Detect which cell encompasses the target text, then output its (x, y) center coordinate. 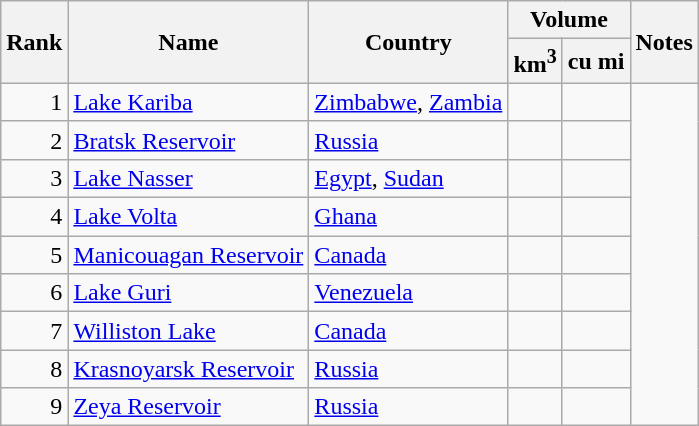
Ghana (408, 217)
1 (34, 102)
Egypt, Sudan (408, 178)
7 (34, 331)
2 (34, 140)
Volume (569, 20)
Zeya Reservoir (188, 407)
Country (408, 42)
Lake Kariba (188, 102)
9 (34, 407)
Bratsk Reservoir (188, 140)
km3 (535, 62)
Williston Lake (188, 331)
Manicouagan Reservoir (188, 255)
Name (188, 42)
Lake Nasser (188, 178)
4 (34, 217)
8 (34, 369)
3 (34, 178)
Krasnoyarsk Reservoir (188, 369)
Zimbabwe, Zambia (408, 102)
cu mi (596, 62)
6 (34, 293)
Lake Volta (188, 217)
Lake Guri (188, 293)
Rank (34, 42)
Notes (664, 42)
5 (34, 255)
Venezuela (408, 293)
